Detect which cell encompasses the target text, then output its (x, y) center coordinate. 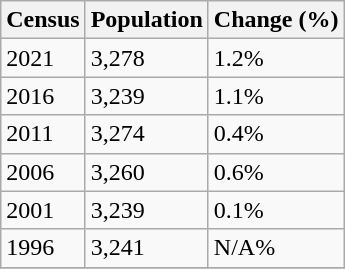
0.1% (276, 210)
2021 (43, 58)
3,260 (146, 172)
1.2% (276, 58)
1996 (43, 248)
Census (43, 20)
1.1% (276, 96)
2006 (43, 172)
2001 (43, 210)
3,274 (146, 134)
2011 (43, 134)
0.4% (276, 134)
Population (146, 20)
0.6% (276, 172)
3,241 (146, 248)
Change (%) (276, 20)
N/A% (276, 248)
2016 (43, 96)
3,278 (146, 58)
